Output the (x, y) coordinate of the center of the cell containing the given text.  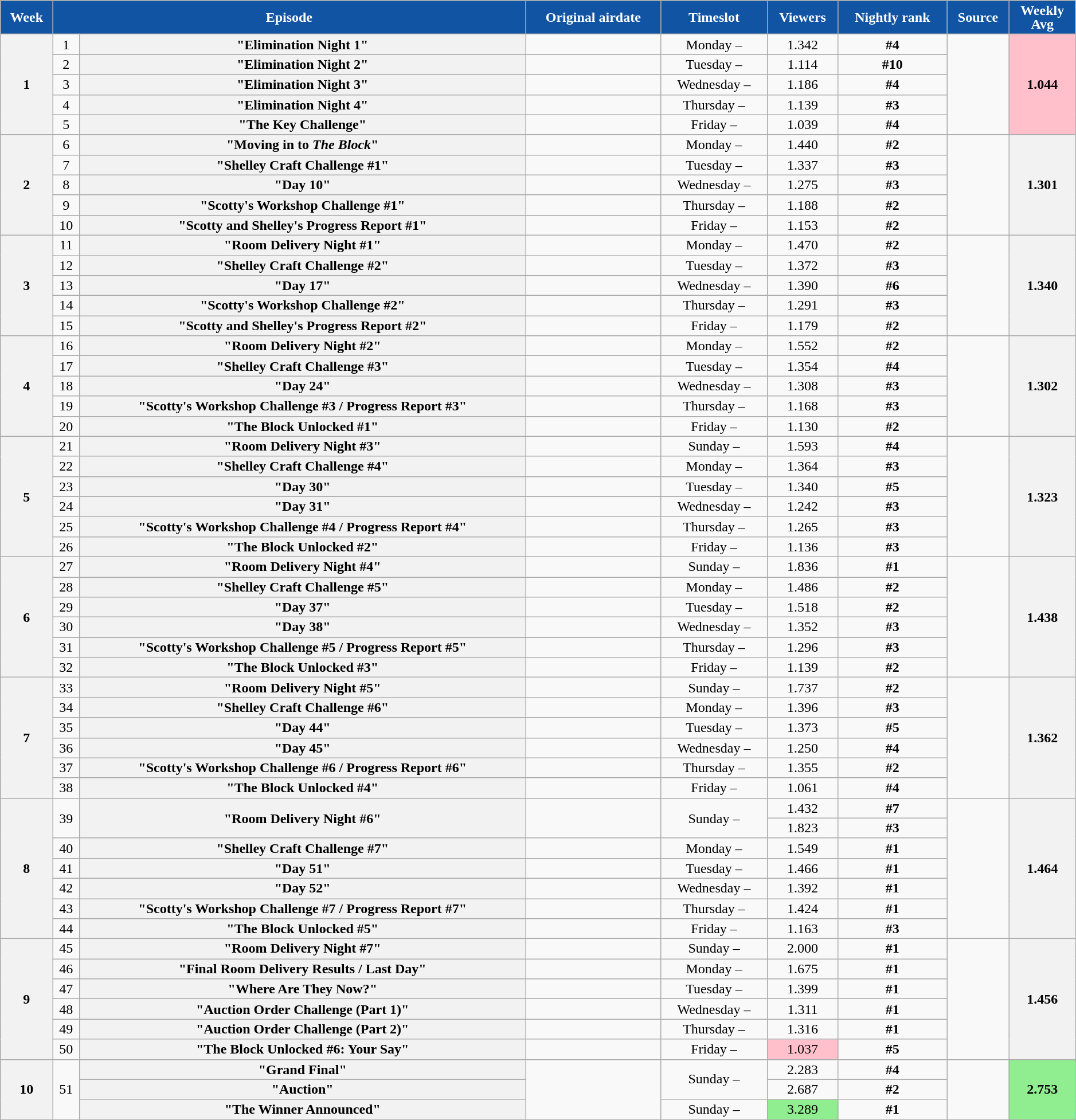
1.037 (803, 1049)
"Shelley Craft Challenge #5" (303, 587)
1.372 (803, 266)
38 (66, 788)
1.549 (803, 848)
"Moving in to The Block" (303, 144)
1.186 (803, 85)
#6 (893, 285)
1.364 (803, 467)
1.039 (803, 125)
1.163 (803, 929)
"Day 52" (303, 888)
1.438 (1042, 617)
"Auction Order Challenge (Part 1)" (303, 1009)
44 (66, 929)
17 (66, 366)
1.675 (803, 969)
23 (66, 486)
1.352 (803, 627)
"Auction" (303, 1089)
1.242 (803, 507)
1.399 (803, 989)
1.373 (803, 728)
"Shelley Craft Challenge #1" (303, 165)
33 (66, 688)
1.302 (1042, 386)
"Scotty's Workshop Challenge #5 / Progress Report #5" (303, 648)
"Day 38" (303, 627)
1.301 (1042, 185)
"Scotty's Workshop Challenge #1" (303, 205)
43 (66, 909)
19 (66, 406)
"Scotty's Workshop Challenge #7 / Progress Report #7" (303, 909)
2.687 (803, 1089)
WeeklyAvg (1042, 17)
1.337 (803, 165)
22 (66, 467)
1.061 (803, 788)
26 (66, 547)
Viewers (803, 17)
"Day 44" (303, 728)
1.265 (803, 526)
1.179 (803, 326)
1.168 (803, 406)
1.593 (803, 446)
50 (66, 1049)
1.316 (803, 1029)
"Day 37" (303, 608)
1.464 (1042, 868)
1.466 (803, 868)
"The Block Unlocked #3" (303, 667)
1.296 (803, 648)
31 (66, 648)
49 (66, 1029)
"The Block Unlocked #4" (303, 788)
36 (66, 747)
"Scotty's Workshop Challenge #3 / Progress Report #3" (303, 406)
1.432 (803, 808)
1.114 (803, 64)
"Scotty's Workshop Challenge #6 / Progress Report #6" (303, 768)
"Day 30" (303, 486)
1.823 (803, 828)
"Elimination Night 4" (303, 104)
27 (66, 566)
"Shelley Craft Challenge #2" (303, 266)
1.456 (1042, 999)
28 (66, 587)
2.753 (1042, 1089)
1.250 (803, 747)
16 (66, 346)
2.000 (803, 949)
"Room Delivery Night #5" (303, 688)
1.311 (803, 1009)
Nightly rank (893, 17)
42 (66, 888)
13 (66, 285)
1.153 (803, 225)
"Shelley Craft Challenge #3" (303, 366)
"Grand Final" (303, 1070)
"Room Delivery Night #1" (303, 245)
39 (66, 818)
1.188 (803, 205)
1.396 (803, 707)
1.440 (803, 144)
1.486 (803, 587)
1.323 (1042, 496)
"Room Delivery Night #4" (303, 566)
"The Block Unlocked #1" (303, 426)
Original airdate (593, 17)
Timeslot (714, 17)
18 (66, 386)
29 (66, 608)
Episode (289, 17)
1.355 (803, 768)
24 (66, 507)
1.470 (803, 245)
"Scotty and Shelley's Progress Report #1" (303, 225)
"Room Delivery Night #3" (303, 446)
11 (66, 245)
20 (66, 426)
"Scotty's Workshop Challenge #2" (303, 306)
Week (26, 17)
51 (66, 1089)
1.308 (803, 386)
1.130 (803, 426)
14 (66, 306)
3.289 (803, 1110)
46 (66, 969)
"Day 24" (303, 386)
1.836 (803, 566)
32 (66, 667)
30 (66, 627)
15 (66, 326)
"Elimination Night 2" (303, 64)
1.342 (803, 45)
48 (66, 1009)
"The Block Unlocked #6: Your Say" (303, 1049)
1.392 (803, 888)
"The Winner Announced" (303, 1110)
"Day 45" (303, 747)
"Room Delivery Night #7" (303, 949)
"Scotty and Shelley's Progress Report #2" (303, 326)
37 (66, 768)
Source (978, 17)
1.424 (803, 909)
47 (66, 989)
1.136 (803, 547)
"The Block Unlocked #2" (303, 547)
41 (66, 868)
"Elimination Night 3" (303, 85)
21 (66, 446)
"Shelley Craft Challenge #7" (303, 848)
1.390 (803, 285)
"Shelley Craft Challenge #6" (303, 707)
"Scotty's Workshop Challenge #4 / Progress Report #4" (303, 526)
1.044 (1042, 85)
35 (66, 728)
"The Block Unlocked #5" (303, 929)
"Shelley Craft Challenge #4" (303, 467)
1.362 (1042, 738)
"Day 51" (303, 868)
"Room Delivery Night #2" (303, 346)
2.283 (803, 1070)
#10 (893, 64)
"Day 17" (303, 285)
1.275 (803, 185)
"Day 31" (303, 507)
"Room Delivery Night #6" (303, 818)
25 (66, 526)
12 (66, 266)
"Where Are They Now?" (303, 989)
"Day 10" (303, 185)
"Final Room Delivery Results / Last Day" (303, 969)
34 (66, 707)
#7 (893, 808)
"Elimination Night 1" (303, 45)
1.518 (803, 608)
1.291 (803, 306)
1.552 (803, 346)
45 (66, 949)
"The Key Challenge" (303, 125)
1.737 (803, 688)
40 (66, 848)
"Auction Order Challenge (Part 2)" (303, 1029)
1.354 (803, 366)
